Return (X, Y) of the center of cell containing provided text 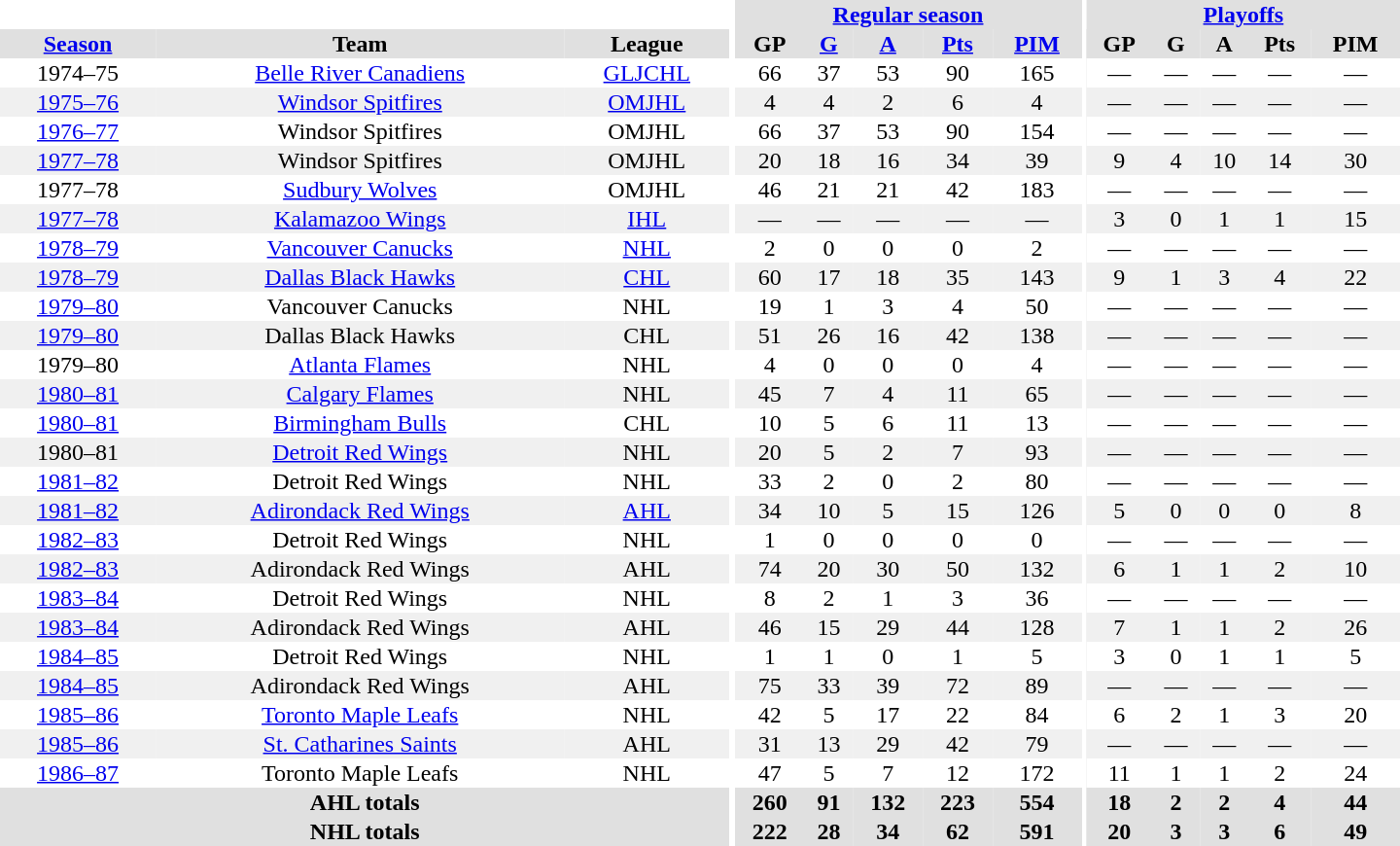
Calgary Flames (360, 394)
84 (1036, 715)
45 (770, 394)
Belle River Canadiens (360, 73)
Season (78, 44)
154 (1036, 131)
Kalamazoo Wings (360, 219)
74 (770, 569)
65 (1036, 394)
62 (958, 831)
554 (1036, 802)
1986–87 (78, 773)
128 (1036, 627)
12 (958, 773)
AHL totals (365, 802)
91 (829, 802)
75 (770, 686)
St. Catharines Saints (360, 744)
143 (1036, 277)
IHL (647, 219)
Sudbury Wolves (360, 190)
47 (770, 773)
League (647, 44)
24 (1355, 773)
Regular season (908, 15)
36 (1036, 598)
Team (360, 44)
89 (1036, 686)
51 (770, 335)
1976–77 (78, 131)
223 (958, 802)
31 (770, 744)
260 (770, 802)
1974–75 (78, 73)
28 (829, 831)
126 (1036, 511)
Playoffs (1243, 15)
172 (1036, 773)
183 (1036, 190)
NHL totals (365, 831)
19 (770, 306)
49 (1355, 831)
14 (1279, 160)
Atlanta Flames (360, 365)
Birmingham Bulls (360, 423)
591 (1036, 831)
72 (958, 686)
165 (1036, 73)
35 (958, 277)
GLJCHL (647, 73)
222 (770, 831)
60 (770, 277)
138 (1036, 335)
79 (1036, 744)
1975–76 (78, 102)
80 (1036, 481)
93 (1036, 452)
